Pinpoint the cell where the given text exists, returning its [X, Y] midpoint coordinate. 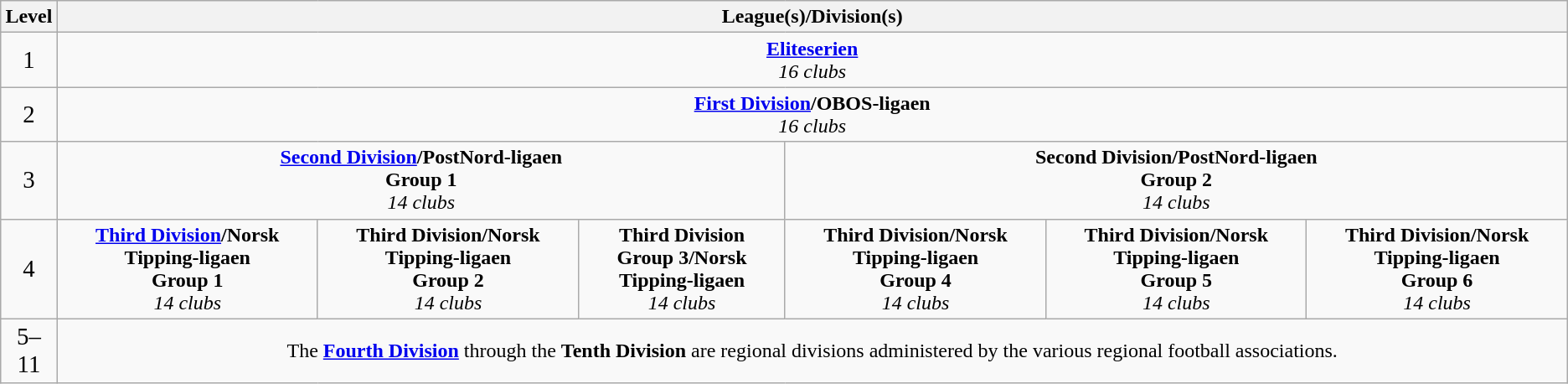
4 [28, 268]
Third Division/Norsk Tipping-ligaenGroup 614 clubs [1437, 268]
Second Division/PostNord-ligaenGroup 114 clubs [420, 180]
1 [28, 60]
Eliteserien16 clubs [812, 60]
Third DivisionGroup 3/Norsk Tipping-ligaen14 clubs [682, 268]
3 [28, 180]
2 [28, 114]
Third Division/Norsk Tipping-ligaenGroup 414 clubs [915, 268]
Third Division/Norsk Tipping-ligaenGroup 214 clubs [447, 268]
First Division/OBOS-ligaen16 clubs [812, 114]
5–11 [28, 350]
League(s)/Division(s) [812, 17]
Third Division/Norsk Tipping-ligaenGroup 514 clubs [1176, 268]
Third Division/Norsk Tipping-ligaenGroup 114 clubs [188, 268]
Second Division/PostNord-ligaenGroup 214 clubs [1176, 180]
Level [28, 17]
The Fourth Division through the Tenth Division are regional divisions administered by the various regional football associations. [812, 350]
